Output the [X, Y] coordinate of the center of the cell containing the given text.  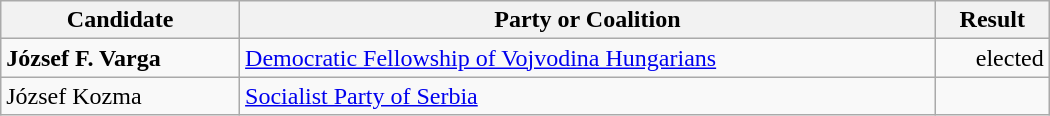
elected [992, 58]
József F. Varga [120, 58]
Democratic Fellowship of Vojvodina Hungarians [588, 58]
Result [992, 20]
József Kozma [120, 96]
Socialist Party of Serbia [588, 96]
Candidate [120, 20]
Party or Coalition [588, 20]
